Capture the cell that displays the provided text and extract its (x, y) central coordinate. 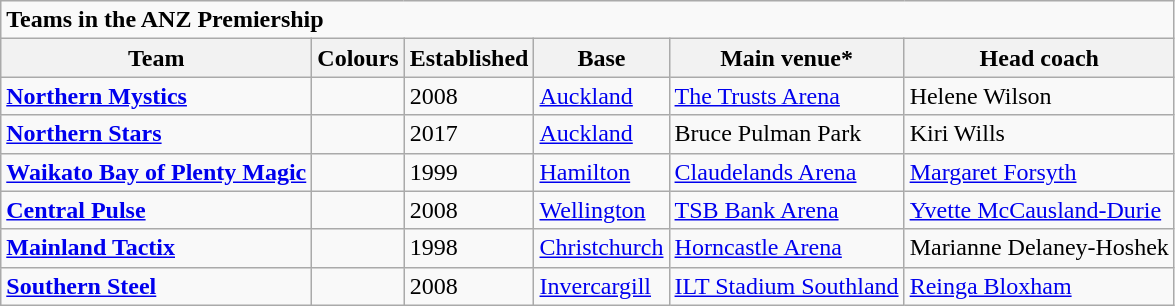
Waikato Bay of Plenty Magic (156, 172)
Yvette McCausland-Durie (1039, 210)
Reinga Bloxham (1039, 286)
Mainland Tactix (156, 248)
Helene Wilson (1039, 96)
Colours (358, 58)
Kiri Wills (1039, 134)
Northern Stars (156, 134)
Base (602, 58)
Established (469, 58)
1999 (469, 172)
Christchurch (602, 248)
Central Pulse (156, 210)
Southern Steel (156, 286)
Wellington (602, 210)
Teams in the ANZ Premiership (588, 20)
2017 (469, 134)
Invercargill (602, 286)
Claudelands Arena (786, 172)
1998 (469, 248)
The Trusts Arena (786, 96)
ILT Stadium Southland (786, 286)
Marianne Delaney-Hoshek (1039, 248)
TSB Bank Arena (786, 210)
Head coach (1039, 58)
Northern Mystics (156, 96)
Hamilton (602, 172)
Horncastle Arena (786, 248)
Margaret Forsyth (1039, 172)
Team (156, 58)
Bruce Pulman Park (786, 134)
Main venue* (786, 58)
